Locate the cell with the specified text and output its [x, y] center coordinate. 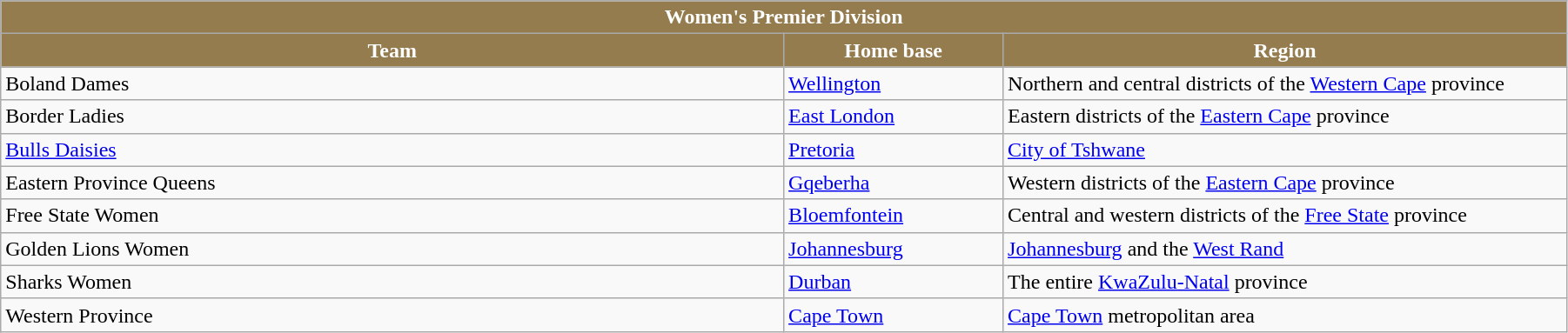
Gqeberha [894, 183]
Wellington [894, 83]
Bloemfontein [894, 216]
Durban [894, 282]
Team [392, 50]
Sharks Women [392, 282]
Golden Lions Women [392, 249]
Free State Women [392, 216]
Pretoria [894, 150]
Home base [894, 50]
Central and western districts of the Free State province [1285, 216]
Boland Dames [392, 83]
Cape Town metropolitan area [1285, 315]
Eastern Province Queens [392, 183]
City of Tshwane [1285, 150]
Western Province [392, 315]
Western districts of the Eastern Cape province [1285, 183]
Bulls Daisies [392, 150]
The entire KwaZulu-Natal province [1285, 282]
Eastern districts of the Eastern Cape province [1285, 117]
Johannesburg [894, 249]
Johannesburg and the West Rand [1285, 249]
Region [1285, 50]
Northern and central districts of the Western Cape province [1285, 83]
East London [894, 117]
Border Ladies [392, 117]
Cape Town [894, 315]
Women's Premier Division [784, 17]
